Return the (x, y) coordinate for the center point of the cell that contains the specified text.  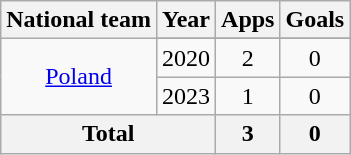
2020 (186, 58)
Total (108, 134)
1 (248, 96)
National team (79, 20)
Goals (315, 20)
2 (248, 58)
3 (248, 134)
2023 (186, 96)
Year (186, 20)
Apps (248, 20)
Poland (79, 77)
